Determine the (X, Y) coordinate at the center of the cell enclosing the given text.  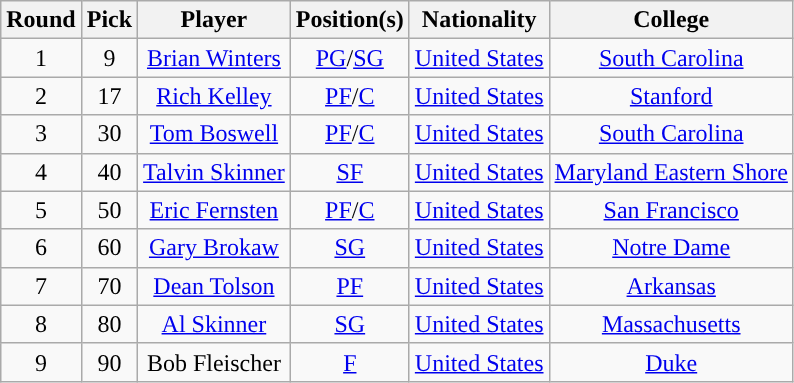
Round (41, 20)
Massachusetts (671, 324)
Maryland Eastern Shore (671, 172)
F (350, 362)
7 (41, 286)
Gary Brokaw (214, 248)
Position(s) (350, 20)
Player (214, 20)
4 (41, 172)
5 (41, 210)
San Francisco (671, 210)
Pick (109, 20)
Nationality (479, 20)
70 (109, 286)
PG/SG (350, 58)
17 (109, 96)
Stanford (671, 96)
Bob Fleischer (214, 362)
6 (41, 248)
Talvin Skinner (214, 172)
8 (41, 324)
50 (109, 210)
Brian Winters (214, 58)
Rich Kelley (214, 96)
60 (109, 248)
2 (41, 96)
Eric Fernsten (214, 210)
Duke (671, 362)
3 (41, 134)
Al Skinner (214, 324)
1 (41, 58)
SF (350, 172)
90 (109, 362)
80 (109, 324)
College (671, 20)
Notre Dame (671, 248)
40 (109, 172)
Dean Tolson (214, 286)
Arkansas (671, 286)
30 (109, 134)
PF (350, 286)
Tom Boswell (214, 134)
